From the cell containing the given text, extract its center point as (X, Y) coordinate. 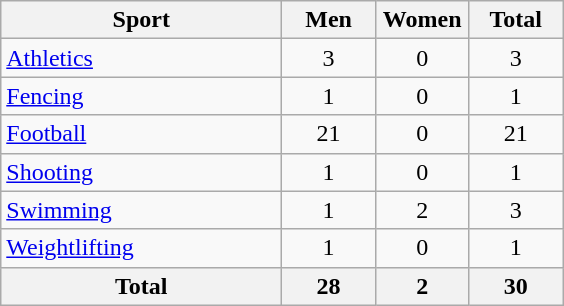
Women (422, 20)
Shooting (142, 172)
Weightlifting (142, 248)
30 (516, 286)
28 (329, 286)
Fencing (142, 96)
Athletics (142, 58)
Men (329, 20)
Swimming (142, 210)
Football (142, 134)
Sport (142, 20)
